Detect which cell encompasses the target text, then output its [x, y] center coordinate. 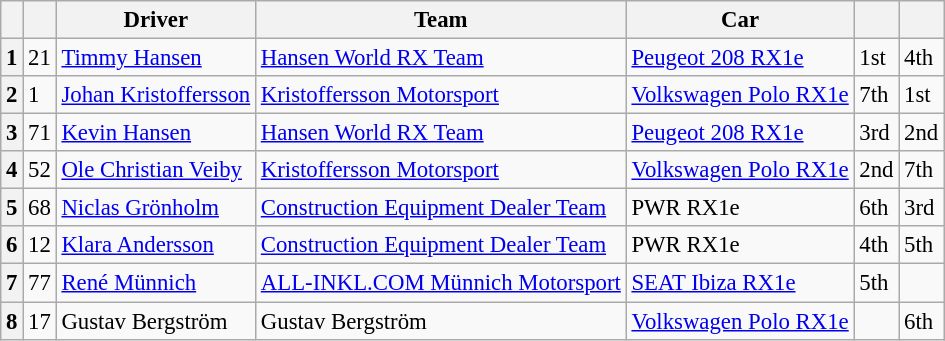
5 [12, 208]
12 [40, 245]
71 [40, 133]
77 [40, 283]
Kevin Hansen [156, 133]
Ole Christian Veiby [156, 170]
52 [40, 170]
7 [12, 283]
8 [12, 321]
6 [12, 245]
4 [12, 170]
Car [740, 20]
René Münnich [156, 283]
Timmy Hansen [156, 58]
Johan Kristoffersson [156, 95]
Niclas Grönholm [156, 208]
68 [40, 208]
17 [40, 321]
2 [12, 95]
Driver [156, 20]
ALL-INKL.COM Münnich Motorsport [440, 283]
Team [440, 20]
Klara Andersson [156, 245]
SEAT Ibiza RX1e [740, 283]
3 [12, 133]
21 [40, 58]
